Return [X, Y] of the center of cell containing provided text 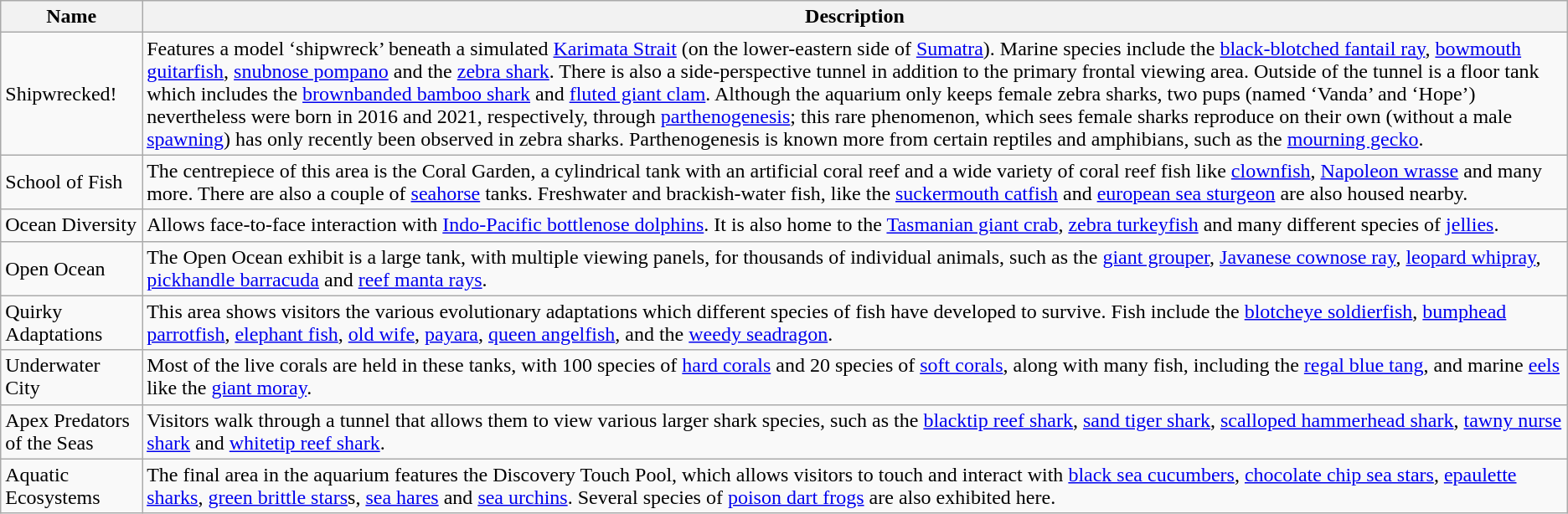
Quirky Adaptations [72, 323]
Apex Predators of the Seas [72, 432]
Underwater City [72, 377]
School of Fish [72, 182]
Shipwrecked! [72, 94]
Aquatic Ecosystems [72, 486]
Description [855, 17]
Ocean Diversity [72, 225]
Name [72, 17]
Open Ocean [72, 268]
